Capture the cell that displays the provided text and extract its [x, y] central coordinate. 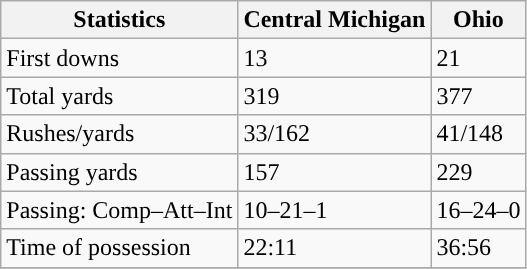
Time of possession [120, 248]
Ohio [478, 20]
319 [334, 96]
229 [478, 172]
21 [478, 58]
13 [334, 58]
16–24–0 [478, 210]
First downs [120, 58]
41/148 [478, 134]
36:56 [478, 248]
Total yards [120, 96]
Central Michigan [334, 20]
377 [478, 96]
22:11 [334, 248]
Rushes/yards [120, 134]
157 [334, 172]
Statistics [120, 20]
Passing: Comp–Att–Int [120, 210]
33/162 [334, 134]
Passing yards [120, 172]
10–21–1 [334, 210]
